Return [X, Y] of the center of cell containing provided text 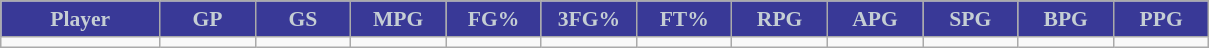
APG [874, 19]
SPG [970, 19]
RPG [780, 19]
GS [302, 19]
FG% [494, 19]
FT% [684, 19]
Player [80, 19]
PPG [1161, 19]
MPG [398, 19]
3FG% [588, 19]
BPG [1066, 19]
GP [208, 19]
